Extract the (x, y) coordinate from the center of the cell holding the provided text.  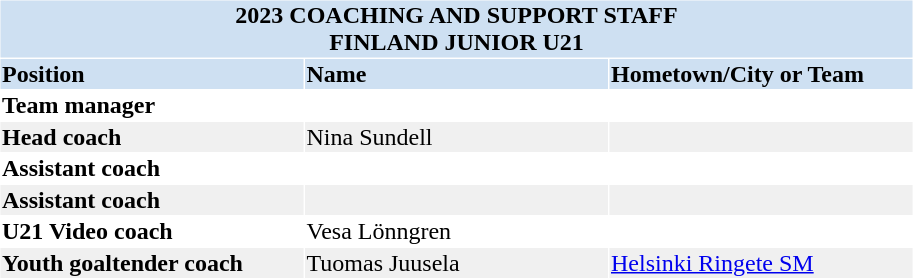
Hometown/City or Team (762, 74)
U21 Video coach (152, 231)
Nina Sundell (456, 137)
2023 COACHING AND SUPPORT STAFFFINLAND JUNIOR U21 (456, 28)
Vesa Lönngren (456, 231)
Head coach (152, 137)
Position (152, 74)
Name (456, 74)
Youth goaltender coach (152, 263)
Helsinki Ringete SM (762, 263)
Tuomas Juusela (456, 263)
Team manager (152, 105)
